Return [x, y] of the center of cell containing provided text 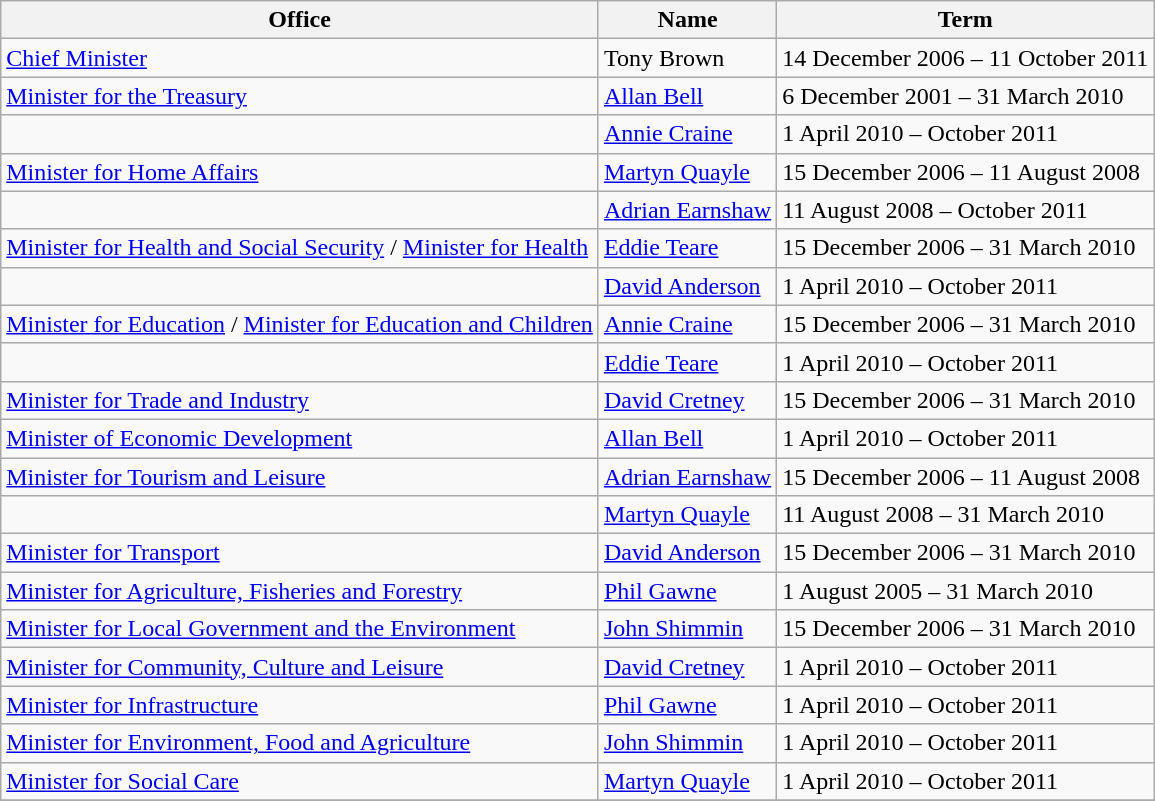
Minister for Tourism and Leisure [300, 477]
Minister of Economic Development [300, 438]
Minister for Education / Minister for Education and Children [300, 324]
11 August 2008 – October 2011 [966, 210]
6 December 2001 – 31 March 2010 [966, 96]
Minister for Trade and Industry [300, 400]
1 August 2005 – 31 March 2010 [966, 591]
Minister for Agriculture, Fisheries and Forestry [300, 591]
Minister for Social Care [300, 781]
Term [966, 20]
Minister for the Treasury [300, 96]
11 August 2008 – 31 March 2010 [966, 515]
Minister for Home Affairs [300, 172]
Office [300, 20]
Minister for Environment, Food and Agriculture [300, 743]
Minister for Transport [300, 553]
Minister for Community, Culture and Leisure [300, 667]
Tony Brown [687, 58]
Minister for Health and Social Security / Minister for Health [300, 248]
Chief Minister [300, 58]
Minister for Infrastructure [300, 705]
Name [687, 20]
Minister for Local Government and the Environment [300, 629]
14 December 2006 – 11 October 2011 [966, 58]
